Find where the given text appears and provide that cell's center as (X, Y) coordinate. 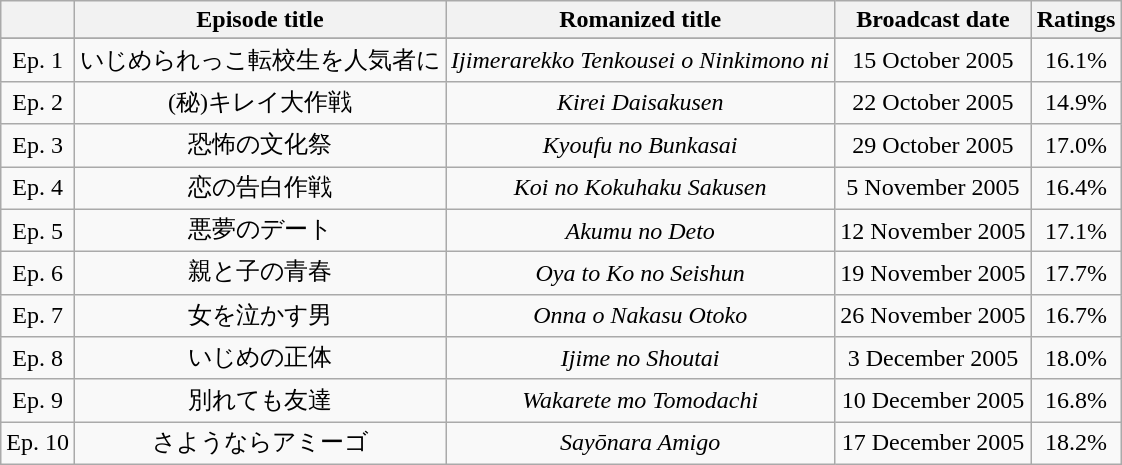
17.7% (1076, 274)
女を泣かす男 (260, 316)
親と子の青春 (260, 274)
Koi no Kokuhaku Sakusen (640, 188)
恋の告白作戦 (260, 188)
22 October 2005 (933, 102)
Ep. 7 (38, 316)
Ep. 2 (38, 102)
16.7% (1076, 316)
(秘)キレイ大作戦 (260, 102)
18.2% (1076, 444)
14.9% (1076, 102)
18.0% (1076, 358)
17 December 2005 (933, 444)
Episode title (260, 20)
Ep. 8 (38, 358)
Kirei Daisakusen (640, 102)
15 October 2005 (933, 60)
Ep. 3 (38, 146)
16.4% (1076, 188)
16.8% (1076, 400)
別れても友達 (260, 400)
Ijimerarekko Tenkousei o Ninkimono ni (640, 60)
Ep. 10 (38, 444)
Ep. 4 (38, 188)
Onna o Nakasu Otoko (640, 316)
Broadcast date (933, 20)
Ep. 5 (38, 230)
Romanized title (640, 20)
16.1% (1076, 60)
Ep. 9 (38, 400)
さようならアミーゴ (260, 444)
Akumu no Deto (640, 230)
17.0% (1076, 146)
Kyoufu no Bunkasai (640, 146)
19 November 2005 (933, 274)
3 December 2005 (933, 358)
12 November 2005 (933, 230)
17.1% (1076, 230)
Sayōnara Amigo (640, 444)
5 November 2005 (933, 188)
Oya to Ko no Seishun (640, 274)
29 October 2005 (933, 146)
Wakarete mo Tomodachi (640, 400)
Ep. 1 (38, 60)
いじめの正体 (260, 358)
Ep. 6 (38, 274)
恐怖の文化祭 (260, 146)
26 November 2005 (933, 316)
Ijime no Shoutai (640, 358)
10 December 2005 (933, 400)
いじめられっこ転校生を人気者に (260, 60)
悪夢のデート (260, 230)
Ratings (1076, 20)
